Determine the [X, Y] coordinate at the center of the cell enclosing the given text.  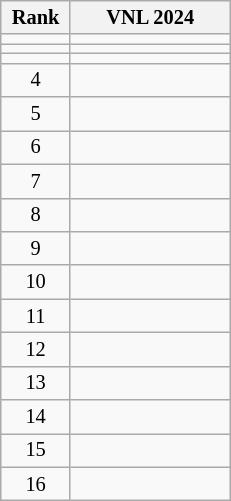
11 [36, 316]
14 [36, 417]
5 [36, 114]
8 [36, 215]
16 [36, 484]
6 [36, 147]
10 [36, 282]
9 [36, 248]
4 [36, 80]
12 [36, 349]
VNL 2024 [150, 17]
15 [36, 450]
7 [36, 181]
Rank [36, 17]
13 [36, 383]
